From the cell containing the given text, extract its center point as (x, y) coordinate. 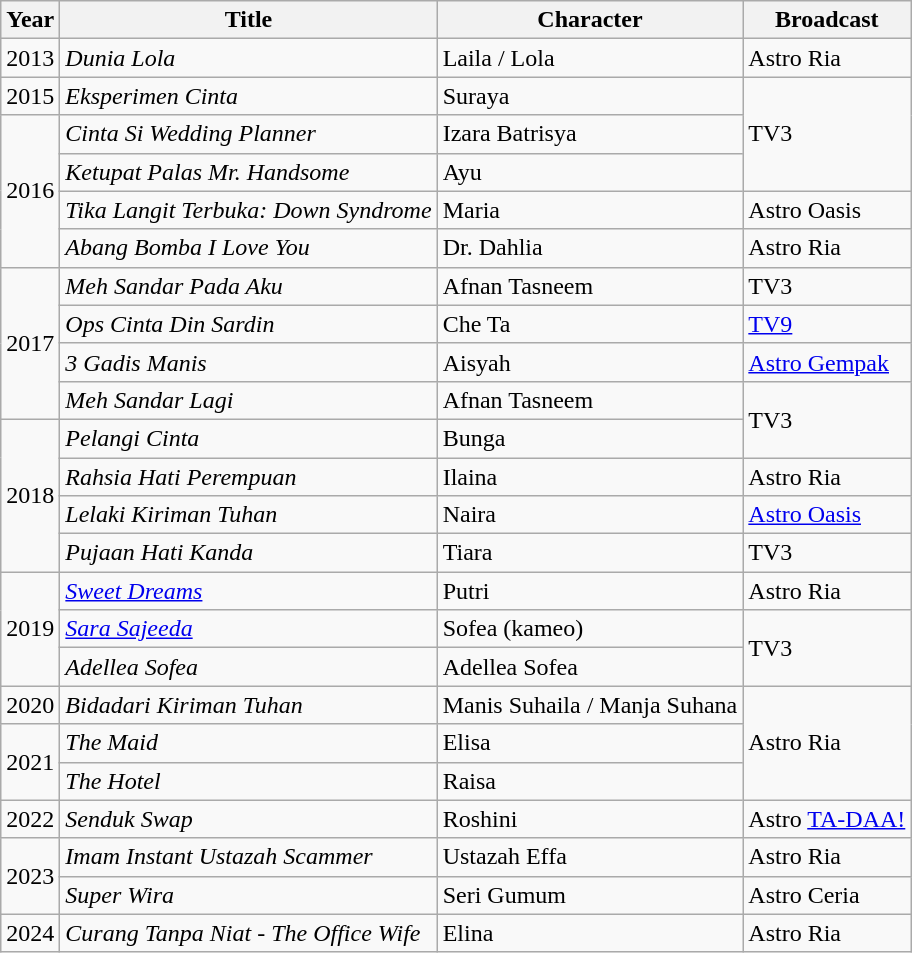
2013 (30, 58)
Senduk Swap (248, 819)
Ops Cinta Din Sardin (248, 324)
2022 (30, 819)
The Hotel (248, 781)
Astro Gempak (827, 362)
Suraya (590, 96)
Lelaki Kiriman Tuhan (248, 515)
Raisa (590, 781)
Sara Sajeeda (248, 629)
Rahsia Hati Perempuan (248, 477)
2018 (30, 495)
2015 (30, 96)
Sweet Dreams (248, 591)
2021 (30, 762)
Super Wira (248, 895)
Broadcast (827, 20)
Seri Gumum (590, 895)
Elina (590, 933)
Naira (590, 515)
Ilaina (590, 477)
The Maid (248, 743)
Maria (590, 210)
Dr. Dahlia (590, 248)
Ayu (590, 172)
Year (30, 20)
Bidadari Kiriman Tuhan (248, 705)
Tika Langit Terbuka: Down Syndrome (248, 210)
Laila / Lola (590, 58)
Elisa (590, 743)
Pelangi Cinta (248, 438)
Che Ta (590, 324)
Eksperimen Cinta (248, 96)
Astro TA-DAA! (827, 819)
Cinta Si Wedding Planner (248, 134)
Meh Sandar Pada Aku (248, 286)
Putri (590, 591)
Manis Suhaila / Manja Suhana (590, 705)
Ustazah Effa (590, 857)
TV9 (827, 324)
Astro Ceria (827, 895)
Izara Batrisya (590, 134)
2017 (30, 343)
Imam Instant Ustazah Scammer (248, 857)
2020 (30, 705)
2019 (30, 629)
2016 (30, 191)
Title (248, 20)
Tiara (590, 553)
Sofea (kameo) (590, 629)
Ketupat Palas Mr. Handsome (248, 172)
Dunia Lola (248, 58)
Roshini (590, 819)
Bunga (590, 438)
Abang Bomba I Love You (248, 248)
3 Gadis Manis (248, 362)
2024 (30, 933)
Pujaan Hati Kanda (248, 553)
Meh Sandar Lagi (248, 400)
Character (590, 20)
2023 (30, 876)
Curang Tanpa Niat - The Office Wife (248, 933)
Aisyah (590, 362)
